Locate the cell with the specified text and output its (x, y) center coordinate. 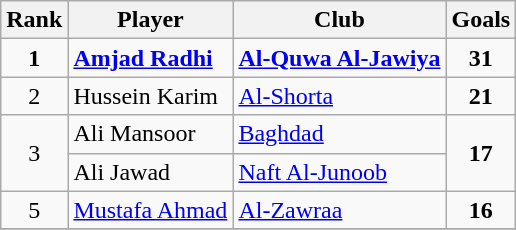
17 (481, 153)
Player (150, 20)
Al-Quwa Al-Jawiya (340, 58)
1 (34, 58)
3 (34, 153)
16 (481, 210)
Goals (481, 20)
5 (34, 210)
Al-Shorta (340, 96)
Naft Al-Junoob (340, 172)
2 (34, 96)
Ali Jawad (150, 172)
Hussein Karim (150, 96)
Rank (34, 20)
Ali Mansoor (150, 134)
Club (340, 20)
Amjad Radhi (150, 58)
21 (481, 96)
31 (481, 58)
Mustafa Ahmad (150, 210)
Al-Zawraa (340, 210)
Baghdad (340, 134)
